Provide the (X, Y) coordinate of the cell's center where the given text is located.  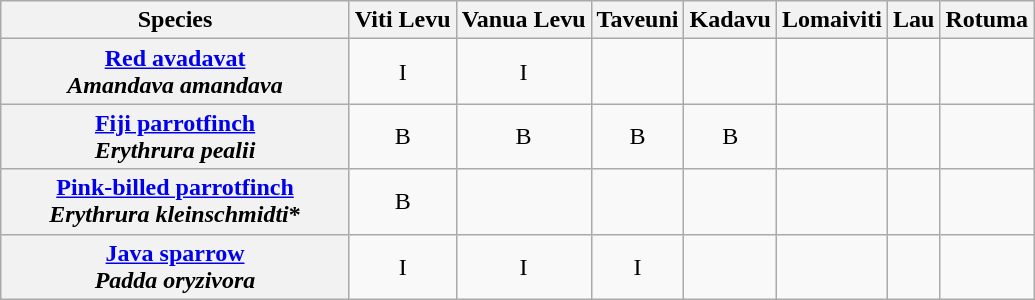
Pink-billed parrotfinchErythrura kleinschmidti* (176, 202)
Fiji parrotfinchErythrura pealii (176, 136)
Lau (913, 20)
Kadavu (730, 20)
Lomaiviti (832, 20)
Java sparrowPadda oryzivora (176, 266)
Taveuni (638, 20)
Vanua Levu (524, 20)
Viti Levu (402, 20)
Red avadavatAmandava amandava (176, 72)
Rotuma (987, 20)
Species (176, 20)
